Return [X, Y] of the center of cell containing provided text 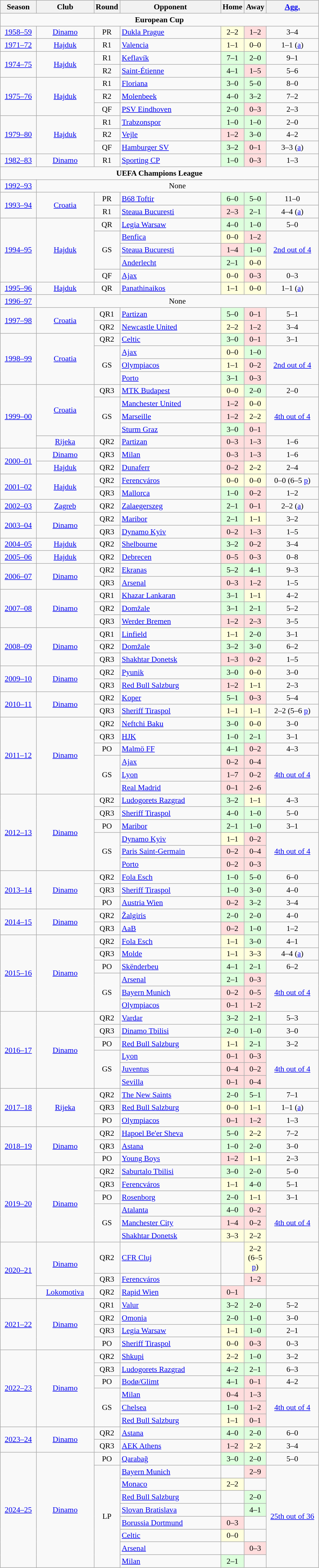
2014–15 [18, 922]
Rosenborg [170, 1197]
Real Madrid [170, 788]
Manchester City [170, 1223]
Manchester United [170, 404]
Malmö FF [170, 749]
Trabzonspor [170, 122]
The New Saints [170, 1095]
Molde [170, 954]
2004–05 [18, 544]
2–2(6–5 p) [255, 1258]
Hapoel Be'er Sheva [170, 1133]
2–2 (a) [292, 506]
Neftchi Baku [170, 724]
1982–83 [18, 161]
2017–18 [18, 1107]
2020–21 [18, 1270]
Pyunik [170, 673]
5–6 [292, 71]
Club [65, 7]
Werder Bremen [170, 621]
5–3 [292, 1018]
1–7 [232, 775]
Season [18, 7]
Qarabağ [170, 1459]
2–4 [292, 468]
2010–11 [18, 704]
Molenbeek [170, 97]
Sporting CP [170, 161]
Saburtalo Tbilisi [170, 1172]
Panathinaikos [170, 289]
1994–95 [18, 250]
Agg. [292, 7]
Dunaferr [170, 468]
1975–76 [18, 96]
Zagreb [65, 506]
6–3 [292, 1369]
Koper [170, 698]
Austria Wien [170, 903]
2018–19 [18, 1146]
Ekranas [170, 570]
Shelbourne [170, 544]
Chelsea [170, 1408]
2012–13 [18, 833]
Linfield [170, 634]
2016–17 [18, 1050]
CFR Cluj [170, 1258]
Žalgiris [170, 916]
11–0 [292, 199]
Monaco [170, 1484]
Debrecen [170, 557]
Borussia Dortmund [170, 1523]
2006–07 [18, 576]
2024–25 [18, 1510]
Lokomotiva [65, 1292]
1996–97 [18, 301]
2–9 [255, 1472]
Bodø/Glimt [170, 1382]
HJK [170, 737]
1997–98 [18, 320]
PSV Eindhoven [170, 109]
Valencia [170, 45]
1999–00 [18, 416]
Vardar [170, 1018]
5–4 [292, 698]
Floriana [170, 84]
Omonia [170, 1318]
Round [107, 7]
2005–06 [18, 557]
2–2 (5–6 p) [292, 711]
Benfica [170, 237]
1971–72 [18, 45]
2000–01 [18, 461]
8–0 [292, 84]
Juventus [170, 1069]
3–5 [292, 621]
Paris Saint-Germain [170, 852]
UEFA Champions League [160, 173]
Shkupi [170, 1356]
Khazar Lankaran [170, 596]
1974–75 [18, 65]
2015–16 [18, 973]
AaB [170, 928]
Zalaegerszeg [170, 506]
1993–94 [18, 206]
0–0 (6–5 p) [292, 480]
25th out of 36 [292, 1516]
Slovan Bratislava [170, 1510]
Skënderbeu [170, 967]
9–1 [292, 58]
Valur [170, 1305]
9–3 [292, 570]
2019–20 [18, 1204]
2009–10 [18, 679]
2022–23 [18, 1388]
Opponent [170, 7]
Sturm Graz [170, 429]
Saint-Étienne [170, 71]
1958–59 [18, 32]
2003–04 [18, 525]
Young Boys [170, 1159]
Mallorca [170, 493]
1995–96 [18, 289]
Dinamo Tbilisi [170, 1031]
Rapid Wien [170, 1292]
2002–03 [18, 506]
AEK Athens [170, 1446]
2–6 [255, 788]
Vejle [170, 135]
2011–12 [18, 756]
Dukla Prague [170, 32]
Away [255, 7]
2008–09 [18, 647]
1998–99 [18, 359]
European Cup [160, 20]
0–8 [292, 557]
Keflavík [170, 58]
Anderlecht [170, 263]
Sevilla [170, 1082]
B68 Toftir [170, 199]
2013–14 [18, 890]
3–3 (a) [292, 148]
MTK Budapest [170, 391]
2001–02 [18, 486]
Hamburger SV [170, 148]
LP [107, 1516]
2021–22 [18, 1324]
Marseille [170, 416]
Atalanta [170, 1210]
2023–24 [18, 1439]
1979–80 [18, 135]
Home [232, 7]
2007–08 [18, 609]
Newcastle United [170, 327]
1992–93 [18, 186]
